Capture the cell that displays the provided text and extract its [X, Y] central coordinate. 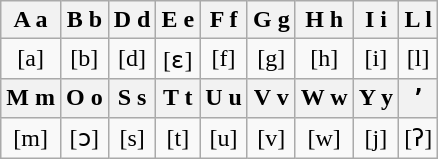
[h] [324, 59]
[f] [224, 59]
D d [132, 20]
O o [84, 98]
[l] [418, 59]
V v [271, 98]
B b [84, 20]
[ɔ] [84, 138]
ʼ [418, 98]
U u [224, 98]
A a [31, 20]
T t [178, 98]
I i [376, 20]
[s] [132, 138]
G g [271, 20]
[w] [324, 138]
[a] [31, 59]
[j] [376, 138]
E e [178, 20]
[ɛ] [178, 59]
[d] [132, 59]
[g] [271, 59]
S s [132, 98]
[ʔ] [418, 138]
[t] [178, 138]
Y y [376, 98]
H h [324, 20]
[m] [31, 138]
[u] [224, 138]
L l [418, 20]
[i] [376, 59]
M m [31, 98]
W w [324, 98]
F f [224, 20]
[v] [271, 138]
[b] [84, 59]
